Scan for the cell matching the given text and deliver its [x, y] coordinate at center. 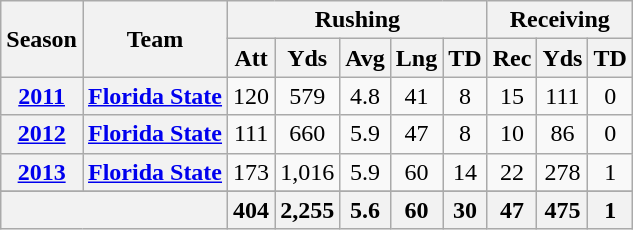
660 [308, 134]
41 [416, 96]
1,016 [308, 172]
30 [465, 210]
Season [42, 39]
404 [252, 210]
15 [512, 96]
Team [154, 39]
Rushing [358, 20]
2011 [42, 96]
22 [512, 172]
10 [512, 134]
Receiving [560, 20]
Att [252, 58]
14 [465, 172]
Rec [512, 58]
Avg [366, 58]
120 [252, 96]
Lng [416, 58]
278 [562, 172]
475 [562, 210]
2012 [42, 134]
2013 [42, 172]
86 [562, 134]
5.6 [366, 210]
2,255 [308, 210]
4.8 [366, 96]
173 [252, 172]
579 [308, 96]
